From the cell containing the given text, extract its center point as (x, y) coordinate. 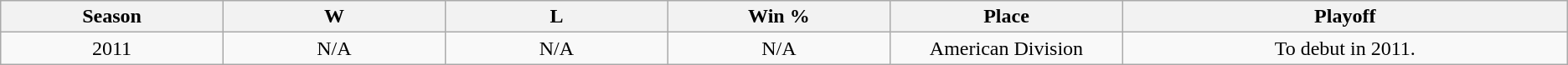
Playoff (1345, 17)
Place (1007, 17)
Season (112, 17)
2011 (112, 48)
L (556, 17)
W (333, 17)
American Division (1007, 48)
To debut in 2011. (1345, 48)
Win % (779, 17)
